Provide the [X, Y] coordinate of the cell's center where the given text is located.  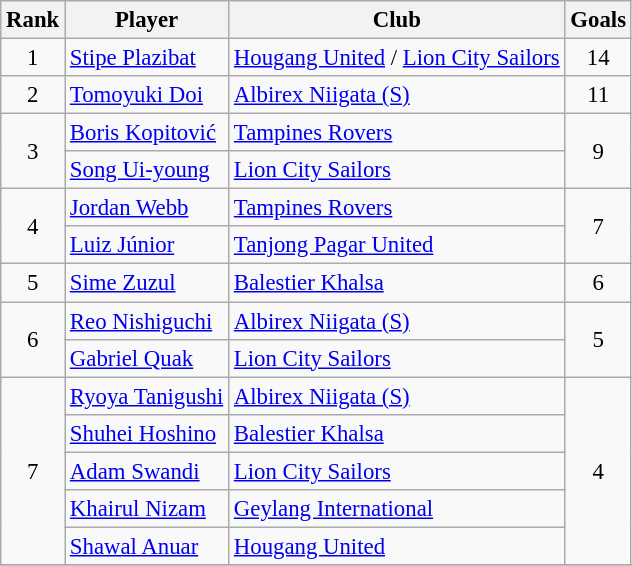
Sime Zuzul [147, 283]
Tanjong Pagar United [398, 245]
11 [598, 95]
14 [598, 58]
1 [33, 58]
9 [598, 152]
Tomoyuki Doi [147, 95]
Club [398, 20]
Goals [598, 20]
Shuhei Hoshino [147, 433]
Player [147, 20]
Hougang United / Lion City Sailors [398, 58]
Stipe Plazibat [147, 58]
Geylang International [398, 509]
3 [33, 152]
Reo Nishiguchi [147, 321]
Adam Swandi [147, 471]
Shawal Anuar [147, 546]
Hougang United [398, 546]
Gabriel Quak [147, 358]
Boris Kopitović [147, 133]
Luiz Júnior [147, 245]
Song Ui-young [147, 170]
Khairul Nizam [147, 509]
Rank [33, 20]
Ryoya Tanigushi [147, 396]
Jordan Webb [147, 208]
2 [33, 95]
